Return the [X, Y] coordinate for the center point of the cell that contains the specified text.  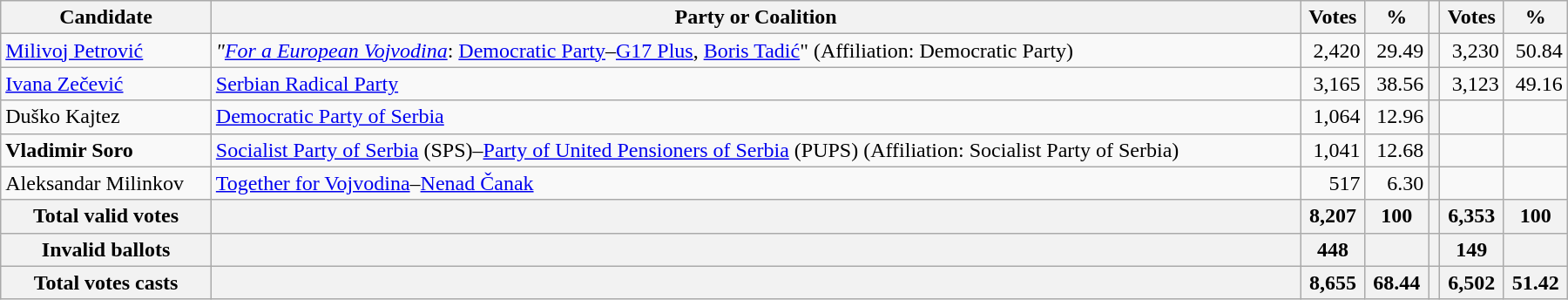
Vladimir Soro [106, 150]
12.68 [1397, 150]
Candidate [106, 17]
50.84 [1535, 51]
49.16 [1535, 84]
3,165 [1333, 84]
517 [1333, 183]
1,064 [1333, 117]
Milivoj Petrović [106, 51]
12.96 [1397, 117]
3,230 [1471, 51]
Democratic Party of Serbia [756, 117]
Aleksandar Milinkov [106, 183]
6,353 [1471, 216]
448 [1333, 249]
2,420 [1333, 51]
Together for Vojvodina–Nenad Čanak [756, 183]
6.30 [1397, 183]
149 [1471, 249]
1,041 [1333, 150]
6,502 [1471, 283]
Serbian Radical Party [756, 84]
38.56 [1397, 84]
51.42 [1535, 283]
Total valid votes [106, 216]
8,655 [1333, 283]
Total votes casts [106, 283]
Duško Kajtez [106, 117]
3,123 [1471, 84]
Invalid ballots [106, 249]
8,207 [1333, 216]
"For a European Vojvodina: Democratic Party–G17 Plus, Boris Tadić" (Affiliation: Democratic Party) [756, 51]
Party or Coalition [756, 17]
Ivana Zečević [106, 84]
Socialist Party of Serbia (SPS)–Party of United Pensioners of Serbia (PUPS) (Affiliation: Socialist Party of Serbia) [756, 150]
68.44 [1397, 283]
29.49 [1397, 51]
